Output the [X, Y] coordinate of the center of the cell containing the given text.  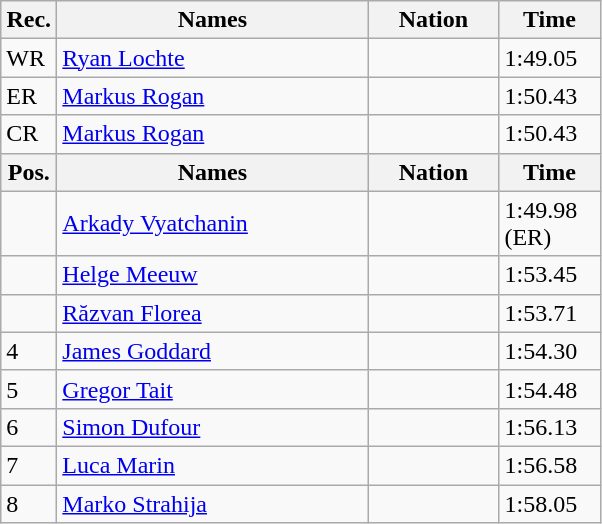
Arkady Vyatchanin [212, 224]
Gregor Tait [212, 389]
1:58.05 [550, 503]
WR [29, 58]
1:56.13 [550, 427]
Luca Marin [212, 465]
Pos. [29, 172]
4 [29, 351]
1:56.58 [550, 465]
Rec. [29, 20]
Răzvan Florea [212, 313]
5 [29, 389]
1:53.71 [550, 313]
1:53.45 [550, 275]
1:54.48 [550, 389]
Simon Dufour [212, 427]
7 [29, 465]
1:54.30 [550, 351]
James Goddard [212, 351]
CR [29, 134]
1:49.98 (ER) [550, 224]
Marko Strahija [212, 503]
Helge Meeuw [212, 275]
8 [29, 503]
1:49.05 [550, 58]
6 [29, 427]
Ryan Lochte [212, 58]
ER [29, 96]
